Search for the cell housing the specified text and yield its (X, Y) center coordinate. 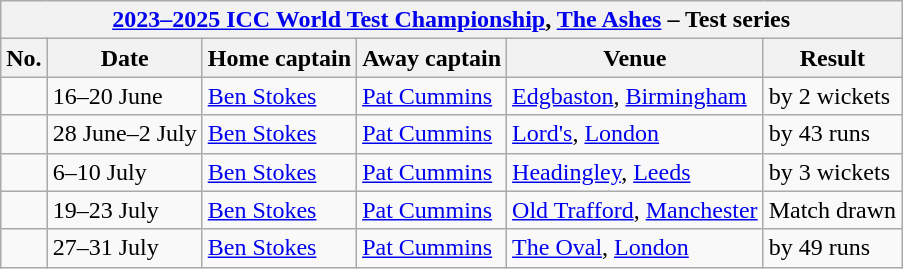
by 2 wickets (832, 96)
6–10 July (124, 172)
28 June–2 July (124, 134)
Venue (636, 58)
Old Trafford, Manchester (636, 210)
Home captain (279, 58)
Headingley, Leeds (636, 172)
Lord's, London (636, 134)
19–23 July (124, 210)
16–20 June (124, 96)
2023–2025 ICC World Test Championship, The Ashes – Test series (452, 20)
The Oval, London (636, 248)
Result (832, 58)
No. (24, 58)
by 43 runs (832, 134)
27–31 July (124, 248)
by 3 wickets (832, 172)
Date (124, 58)
Away captain (432, 58)
Match drawn (832, 210)
Edgbaston, Birmingham (636, 96)
by 49 runs (832, 248)
